Search for the cell housing the specified text and yield its (X, Y) center coordinate. 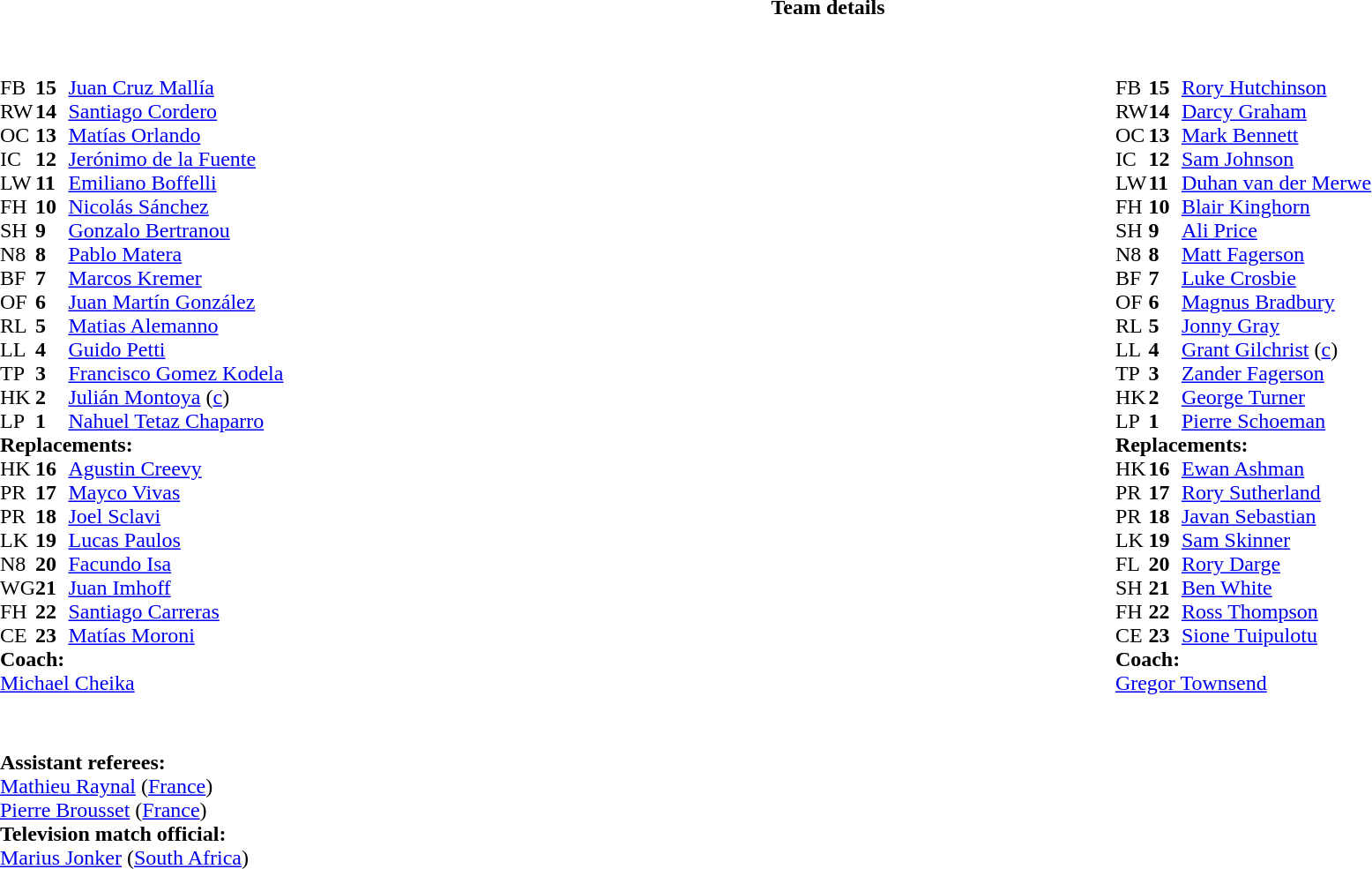
Juan Imhoff (175, 588)
Pierre Schoeman (1277, 422)
Sione Tuipulotu (1277, 635)
Ross Thompson (1277, 612)
Mayco Vivas (175, 492)
Pablo Matera (175, 254)
Matías Orlando (175, 136)
Rory Sutherland (1277, 492)
Mark Bennett (1277, 136)
Santiago Carreras (175, 612)
Ewan Ashman (1277, 469)
Javan Sebastian (1277, 517)
Rory Hutchinson (1277, 88)
Jerónimo de la Fuente (175, 159)
Gregor Townsend (1243, 683)
Sam Skinner (1277, 540)
Gonzalo Bertranou (175, 231)
Magnus Bradbury (1277, 302)
Francisco Gomez Kodela (175, 374)
Grant Gilchrist (c) (1277, 349)
Luke Crosbie (1277, 279)
Facundo Isa (175, 565)
Sam Johnson (1277, 159)
FL (1132, 565)
George Turner (1277, 397)
Matías Moroni (175, 635)
Santiago Cordero (175, 111)
Guido Petti (175, 349)
Michael Cheika (141, 683)
Nicolás Sánchez (175, 206)
Julián Montoya (c) (175, 397)
Rory Darge (1277, 565)
Jonny Gray (1277, 326)
Joel Sclavi (175, 517)
Nahuel Tetaz Chaparro (175, 422)
Juan Martín González (175, 302)
Marcos Kremer (175, 279)
Lucas Paulos (175, 540)
Agustin Creevy (175, 469)
Juan Cruz Mallía (175, 88)
Ali Price (1277, 231)
Matt Fagerson (1277, 254)
Matias Alemanno (175, 326)
Duhan van der Merwe (1277, 184)
Emiliano Boffelli (175, 184)
Blair Kinghorn (1277, 206)
Ben White (1277, 588)
WG (18, 588)
Darcy Graham (1277, 111)
Zander Fagerson (1277, 374)
